Find where the given text appears and provide that cell's center as [X, Y] coordinate. 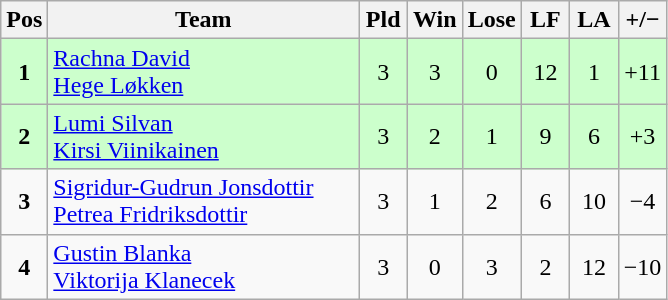
Team [204, 20]
4 [24, 266]
Lose [492, 20]
Win [434, 20]
Sigridur-Gudrun Jonsdottir Petrea Fridriksdottir [204, 202]
Pos [24, 20]
Lumi Silvan Kirsi Viinikainen [204, 136]
LA [594, 20]
+/− [642, 20]
10 [594, 202]
Gustin Blanka Viktorija Klanecek [204, 266]
−10 [642, 266]
+11 [642, 72]
Rachna David Hege Løkken [204, 72]
+3 [642, 136]
Pld [384, 20]
LF [546, 20]
−4 [642, 202]
9 [546, 136]
